Extract the [x, y] coordinate from the center of the cell holding the provided text.  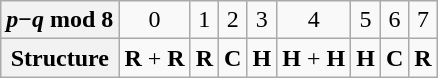
Structure [60, 58]
5 [366, 20]
6 [394, 20]
0 [154, 20]
2 [233, 20]
H + H [314, 58]
3 [262, 20]
1 [204, 20]
R + R [154, 58]
p−q mod 8 [60, 20]
7 [423, 20]
4 [314, 20]
